Detect which cell encompasses the target text, then output its [x, y] center coordinate. 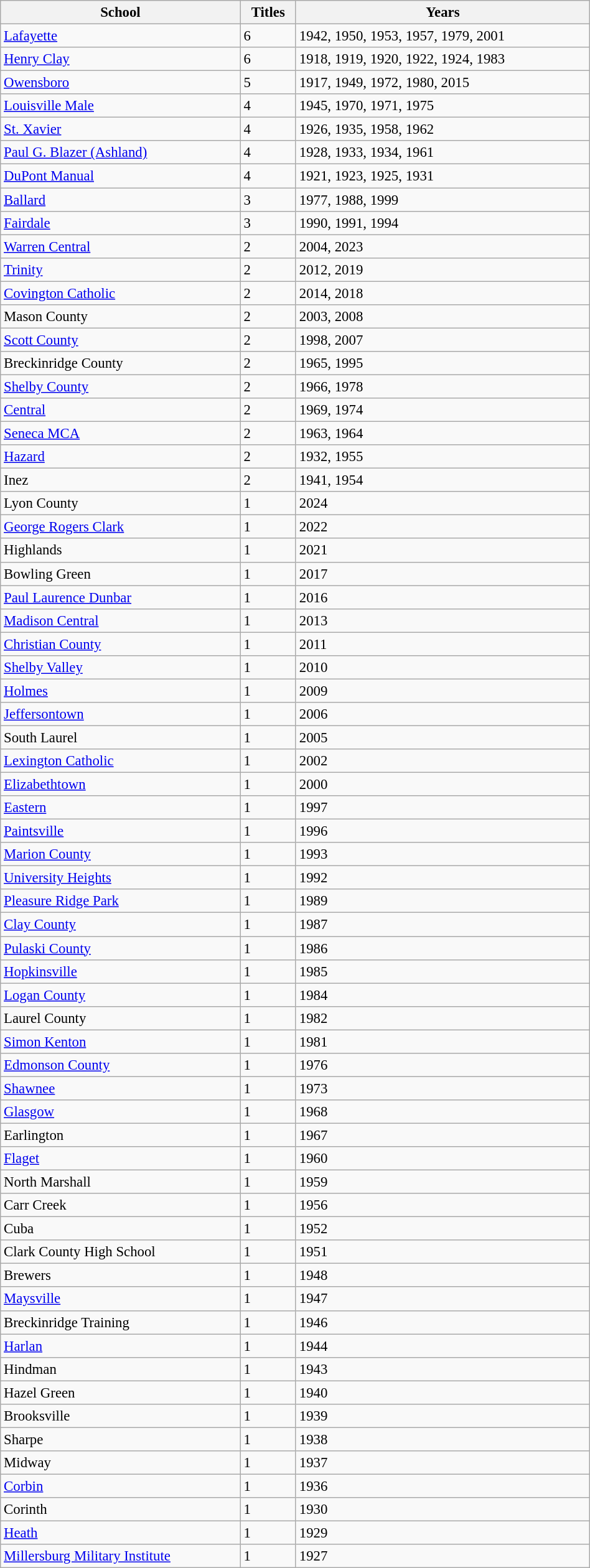
2000 [442, 785]
Flaget [121, 1159]
Hazard [121, 457]
Sharpe [121, 1439]
Paintsville [121, 831]
2011 [442, 644]
Harlan [121, 1346]
2005 [442, 737]
Midway [121, 1463]
Hindman [121, 1369]
1947 [442, 1299]
Holmes [121, 691]
1966, 1978 [442, 386]
2017 [442, 574]
1981 [442, 1042]
2016 [442, 597]
1967 [442, 1135]
Lexington Catholic [121, 761]
School [121, 12]
1969, 1974 [442, 410]
Eastern [121, 808]
Glasgow [121, 1112]
Christian County [121, 644]
2006 [442, 714]
North Marshall [121, 1182]
2009 [442, 691]
DuPont Manual [121, 176]
Clay County [121, 925]
1941, 1954 [442, 480]
Paul Laurence Dunbar [121, 597]
University Heights [121, 878]
1939 [442, 1416]
1937 [442, 1463]
1936 [442, 1486]
1992 [442, 878]
1917, 1949, 1972, 1980, 2015 [442, 83]
Maysville [121, 1299]
1985 [442, 971]
Pleasure Ridge Park [121, 902]
George Rogers Clark [121, 527]
1987 [442, 925]
Scott County [121, 340]
Millersburg Military Institute [121, 1556]
1946 [442, 1322]
Carr Creek [121, 1205]
Logan County [121, 995]
2024 [442, 503]
1938 [442, 1439]
Seneca MCA [121, 434]
2013 [442, 620]
2002 [442, 761]
Covington Catholic [121, 293]
1998, 2007 [442, 340]
Simon Kenton [121, 1042]
1944 [442, 1346]
2010 [442, 668]
Jeffersontown [121, 714]
Marion County [121, 854]
1990, 1991, 1994 [442, 223]
1942, 1950, 1953, 1957, 1979, 2001 [442, 36]
1918, 1919, 1920, 1922, 1924, 1983 [442, 59]
Titles [268, 12]
Inez [121, 480]
Louisville Male [121, 106]
Mason County [121, 317]
1952 [442, 1229]
1968 [442, 1112]
1976 [442, 1065]
1930 [442, 1510]
Brooksville [121, 1416]
Hazel Green [121, 1393]
1996 [442, 831]
Madison Central [121, 620]
Clark County High School [121, 1252]
2004, 2023 [442, 246]
Pulaski County [121, 948]
2003, 2008 [442, 317]
Shawnee [121, 1088]
1960 [442, 1159]
Trinity [121, 269]
2012, 2019 [442, 269]
Shelby County [121, 386]
Hopkinsville [121, 971]
Years [442, 12]
1986 [442, 948]
Corinth [121, 1510]
Owensboro [121, 83]
Bowling Green [121, 574]
5 [268, 83]
Warren Central [121, 246]
1927 [442, 1556]
2022 [442, 527]
1921, 1923, 1925, 1931 [442, 176]
2014, 2018 [442, 293]
1959 [442, 1182]
Cuba [121, 1229]
Lafayette [121, 36]
Laurel County [121, 1018]
Breckinridge Training [121, 1322]
1928, 1933, 1934, 1961 [442, 152]
1951 [442, 1252]
Henry Clay [121, 59]
Ballard [121, 200]
Edmonson County [121, 1065]
St. Xavier [121, 129]
Fairdale [121, 223]
Earlington [121, 1135]
1929 [442, 1533]
South Laurel [121, 737]
1932, 1955 [442, 457]
Elizabethtown [121, 785]
1984 [442, 995]
Paul G. Blazer (Ashland) [121, 152]
1963, 1964 [442, 434]
1948 [442, 1276]
1997 [442, 808]
Lyon County [121, 503]
1940 [442, 1393]
2021 [442, 551]
1926, 1935, 1958, 1962 [442, 129]
1973 [442, 1088]
1965, 1995 [442, 363]
1993 [442, 854]
Central [121, 410]
Heath [121, 1533]
1943 [442, 1369]
1977, 1988, 1999 [442, 200]
1945, 1970, 1971, 1975 [442, 106]
Highlands [121, 551]
1956 [442, 1205]
Brewers [121, 1276]
1989 [442, 902]
Breckinridge County [121, 363]
Corbin [121, 1486]
Shelby Valley [121, 668]
1982 [442, 1018]
